Provide the (X, Y) coordinate of the cell's center where the given text is located.  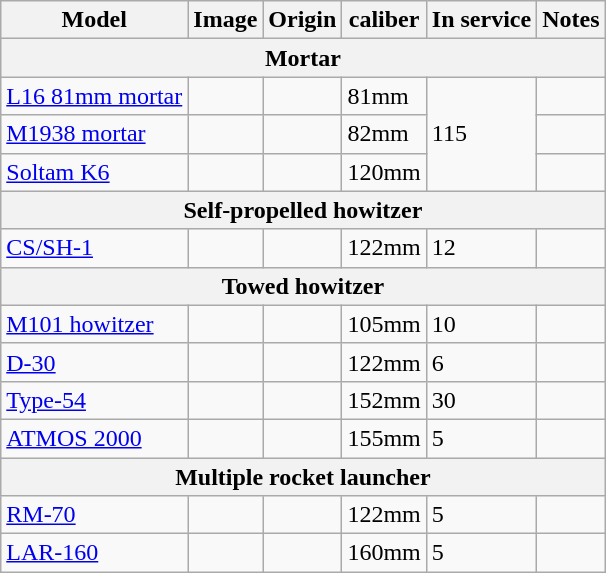
10 (481, 324)
155mm (384, 438)
RM-70 (94, 515)
Mortar (303, 58)
LAR-160 (94, 553)
In service (481, 20)
Origin (302, 20)
CS/SH-1 (94, 248)
Soltam K6 (94, 172)
Model (94, 20)
152mm (384, 400)
160mm (384, 553)
115 (481, 134)
105mm (384, 324)
L16 81mm mortar (94, 96)
Multiple rocket launcher (303, 477)
12 (481, 248)
D-30 (94, 362)
82mm (384, 134)
Image (226, 20)
30 (481, 400)
81mm (384, 96)
caliber (384, 20)
6 (481, 362)
120mm (384, 172)
M101 howitzer (94, 324)
ATMOS 2000 (94, 438)
Towed howitzer (303, 286)
M1938 mortar (94, 134)
Type-54 (94, 400)
Self-propelled howitzer (303, 210)
Notes (571, 20)
